For the text-containing cell, return its midpoint in [x, y] coordinate format. 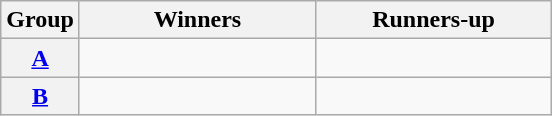
Runners-up [433, 20]
B [40, 96]
Group [40, 20]
A [40, 58]
Winners [197, 20]
